Provide the (x, y) coordinate of the cell's center where the given text is located.  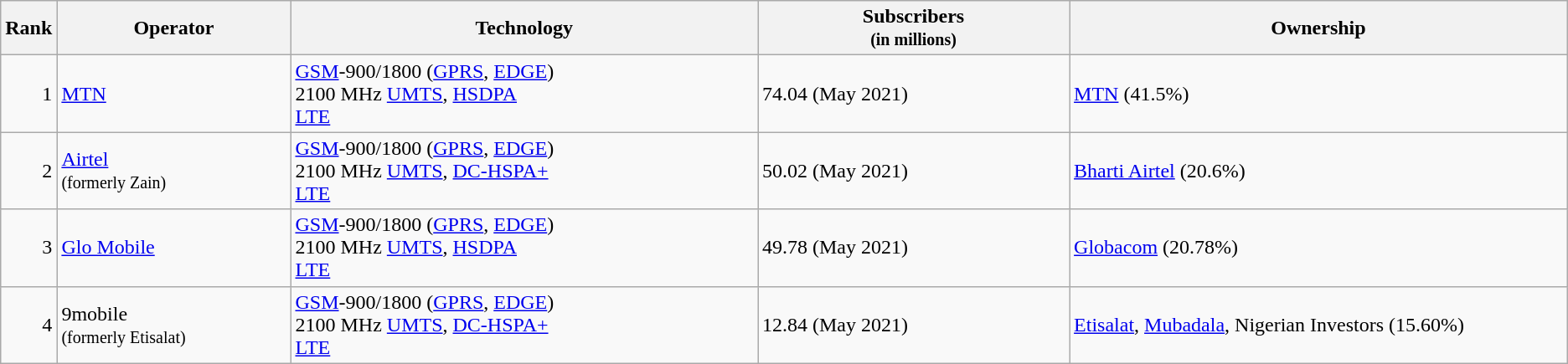
4 (28, 325)
Technology (524, 28)
Bharti Airtel (20.6%) (1318, 171)
50.02 (May 2021) (913, 171)
49.78 (May 2021) (913, 248)
Airtel(formerly Zain) (174, 171)
MTN (174, 94)
1 (28, 94)
Ownership (1318, 28)
Glo Mobile (174, 248)
2 (28, 171)
Globacom (20.78%) (1318, 248)
74.04 (May 2021) (913, 94)
MTN (41.5%) (1318, 94)
12.84 (May 2021) (913, 325)
9mobile (formerly Etisalat) (174, 325)
Etisalat, Mubadala, Nigerian Investors (15.60%) (1318, 325)
Operator (174, 28)
3 (28, 248)
Rank (28, 28)
Subscribers(in millions) (913, 28)
